Determine the (X, Y) coordinate at the center of the cell enclosing the given text.  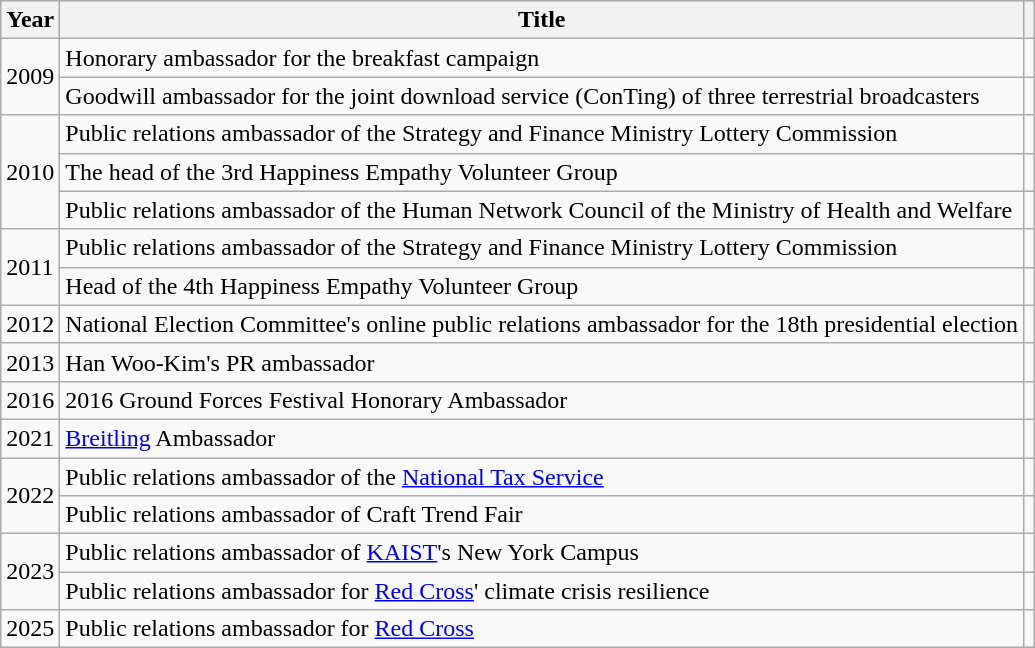
Honorary ambassador for the breakfast campaign (542, 58)
Public relations ambassador for Red Cross' climate crisis resilience (542, 591)
Title (542, 20)
2011 (30, 267)
Public relations ambassador of KAIST's New York Campus (542, 553)
Public relations ambassador of Craft Trend Fair (542, 515)
Public relations ambassador for Red Cross (542, 629)
Han Woo-Kim's PR ambassador (542, 362)
Year (30, 20)
2021 (30, 438)
2023 (30, 572)
The head of the 3rd Happiness Empathy Volunteer Group (542, 172)
2016 Ground Forces Festival Honorary Ambassador (542, 400)
Breitling Ambassador (542, 438)
2025 (30, 629)
Head of the 4th Happiness Empathy Volunteer Group (542, 286)
2022 (30, 496)
Public relations ambassador of the National Tax Service (542, 477)
2010 (30, 172)
Goodwill ambassador for the joint download service (ConTing) of three terrestrial broadcasters (542, 96)
Public relations ambassador of the Human Network Council of the Ministry of Health and Welfare (542, 210)
2009 (30, 77)
National Election Committee's online public relations ambassador for the 18th presidential election (542, 324)
2016 (30, 400)
2013 (30, 362)
2012 (30, 324)
